Provide the [X, Y] coordinate of the cell's center where the given text is located.  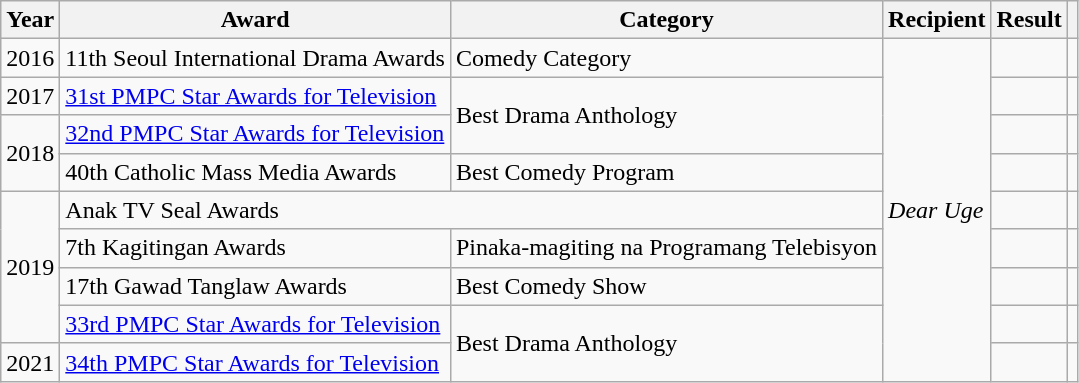
Dear Uge [937, 210]
17th Gawad Tanglaw Awards [256, 286]
Recipient [937, 20]
Anak TV Seal Awards [472, 210]
Best Comedy Program [666, 172]
Best Comedy Show [666, 286]
Result [1029, 20]
Pinaka-magiting na Programang Telebisyon [666, 248]
2017 [30, 96]
40th Catholic Mass Media Awards [256, 172]
31st PMPC Star Awards for Television [256, 96]
34th PMPC Star Awards for Television [256, 362]
11th Seoul International Drama Awards [256, 58]
Year [30, 20]
33rd PMPC Star Awards for Television [256, 324]
2016 [30, 58]
7th Kagitingan Awards [256, 248]
2021 [30, 362]
2019 [30, 267]
Comedy Category [666, 58]
2018 [30, 153]
32nd PMPC Star Awards for Television [256, 134]
Category [666, 20]
Award [256, 20]
